Determine the (X, Y) coordinate at the center of the cell enclosing the given text.  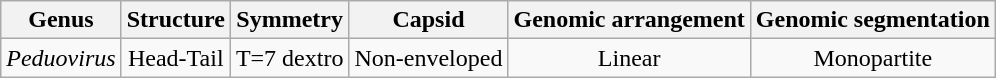
Structure (176, 20)
T=7 dextro (290, 58)
Linear (629, 58)
Non-enveloped (428, 58)
Symmetry (290, 20)
Capsid (428, 20)
Head-Tail (176, 58)
Peduovirus (61, 58)
Genus (61, 20)
Genomic arrangement (629, 20)
Genomic segmentation (872, 20)
Monopartite (872, 58)
